Extract the [X, Y] coordinate from the center of the cell holding the provided text.  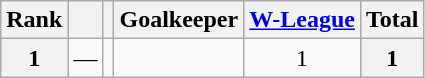
Total [393, 20]
W-League [302, 20]
— [86, 58]
Goalkeeper [179, 20]
Rank [34, 20]
